Output the [x, y] coordinate of the center of the cell containing the given text.  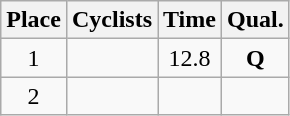
Cyclists [112, 20]
1 [34, 58]
Place [34, 20]
Time [190, 20]
Q [255, 58]
12.8 [190, 58]
Qual. [255, 20]
2 [34, 96]
